Capture the cell that displays the provided text and extract its (x, y) central coordinate. 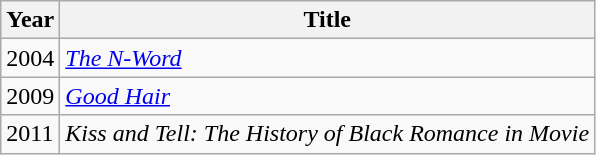
Kiss and Tell: The History of Black Romance in Movie (328, 134)
2011 (30, 134)
The N-Word (328, 58)
Good Hair (328, 96)
Title (328, 20)
2004 (30, 58)
Year (30, 20)
2009 (30, 96)
